Locate the cell with the specified text and output its (x, y) center coordinate. 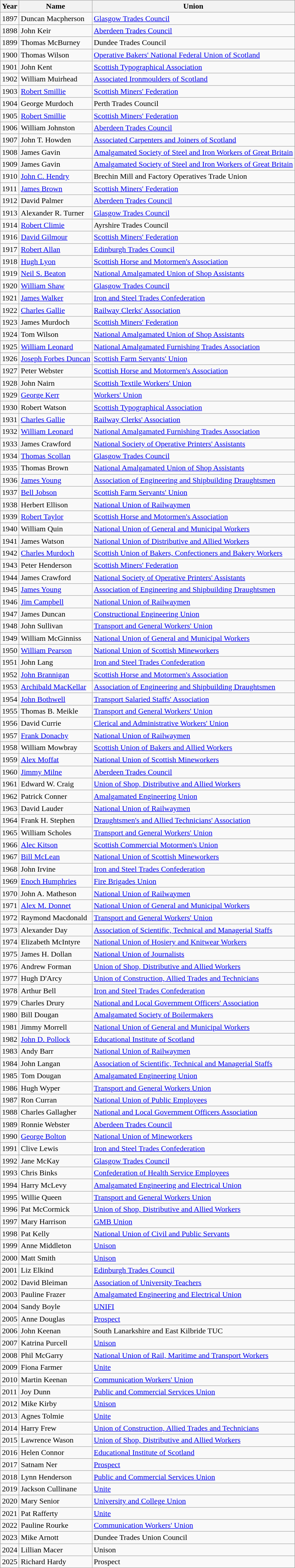
National Union of Public Employees (193, 1100)
National and Local Government Officers' Association (193, 1003)
Jim Campbell (56, 602)
1939 (10, 517)
Pauline Frazer (56, 1294)
1966 (10, 845)
UNIFI (193, 1307)
2006 (10, 1331)
Matt Smith (56, 1258)
2023 (10, 1538)
1979 (10, 1003)
1964 (10, 821)
James Watson (56, 541)
2017 (10, 1465)
Jimmy Milne (56, 772)
1907 (10, 140)
1958 (10, 748)
National Union of Hosiery and Knitwear Workers (193, 942)
Jane McKay (56, 1161)
Willie Queen (56, 1197)
National Union of Mineworkers (193, 1137)
1900 (10, 55)
Thomas Wilson (56, 55)
2014 (10, 1428)
Pat Kelly (56, 1234)
2010 (10, 1380)
1973 (10, 930)
James H. Dollan (56, 954)
2019 (10, 1489)
1983 (10, 1051)
1988 (10, 1112)
1946 (10, 602)
1903 (10, 91)
James Walker (56, 298)
Patrick Conner (56, 796)
Elizabeth McIntyre (56, 942)
1937 (10, 492)
1931 (10, 420)
1938 (10, 504)
2012 (10, 1404)
1975 (10, 954)
Amalgamated Society of Boilermakers (193, 1015)
University and College Union (193, 1501)
Tom Wilson (56, 334)
Mary Senior (56, 1501)
Alexander Day (56, 930)
George Bolton (56, 1137)
2000 (10, 1258)
1898 (10, 31)
James Brown (56, 189)
1936 (10, 480)
George Murdoch (56, 103)
Frank H. Stephen (56, 821)
1969 (10, 881)
Lawrence Wason (56, 1440)
Bill Dougan (56, 1015)
1980 (10, 1015)
1926 (10, 359)
Richard Hardy (56, 1562)
1960 (10, 772)
Scottish Union of Bakers and Allied Workers (193, 748)
1998 (10, 1234)
Chris Binks (56, 1173)
1954 (10, 699)
John Langan (56, 1064)
Association of University Teachers (193, 1282)
Bell Jobson (56, 492)
2025 (10, 1562)
Mike Kirby (56, 1404)
1995 (10, 1197)
Hugh Wyper (56, 1088)
Year (10, 6)
1965 (10, 833)
Scottish Textile Workers' Union (193, 383)
Jimmy Morrell (56, 1027)
Lynn Henderson (56, 1477)
Martin Keenan (56, 1380)
1947 (10, 614)
1942 (10, 553)
James Duncan (56, 614)
John Lang (56, 663)
1923 (10, 322)
John A. Matheson (56, 893)
1986 (10, 1088)
1905 (10, 116)
Associated Ironmoulders of Scotland (193, 79)
John T. Howden (56, 140)
1955 (10, 711)
Dundee Trades Union Council (193, 1538)
1924 (10, 334)
1910 (10, 177)
National Union of Rail, Maritime and Transport Workers (193, 1355)
Andy Barr (56, 1051)
William Quin (56, 529)
2003 (10, 1294)
1945 (10, 590)
Alexander R. Turner (56, 213)
1968 (10, 869)
Associated Carpenters and Joiners of Scotland (193, 140)
1928 (10, 383)
Raymond Macdonald (56, 918)
1989 (10, 1124)
John Nairn (56, 383)
Operative Bakers' National Federal Union of Scotland (193, 55)
1981 (10, 1027)
1935 (10, 468)
John Kent (56, 67)
1999 (10, 1246)
Transport Salaried Staffs' Association (193, 699)
1971 (10, 905)
2021 (10, 1513)
Robert Watson (56, 407)
Satnam Ner (56, 1465)
Workers' Union (193, 395)
Neil S. Beaton (56, 274)
1921 (10, 298)
Pauline Rourke (56, 1526)
1949 (10, 638)
1962 (10, 796)
George Kerr (56, 395)
William Pearson (56, 650)
1929 (10, 395)
Fire Brigades Union (193, 881)
Harry McLevy (56, 1185)
Constructional Engineering Union (193, 614)
William Johnston (56, 128)
Union (193, 6)
1909 (10, 164)
John Keenan (56, 1331)
William Shaw (56, 286)
Frank Donachy (56, 735)
National Union of Civil and Public Servants (193, 1234)
John Sullivan (56, 626)
1932 (10, 432)
1959 (10, 760)
Joseph Forbes Duncan (56, 359)
1984 (10, 1064)
Phil McGarry (56, 1355)
Alex Moffat (56, 760)
Charles Murdoch (56, 553)
1972 (10, 918)
Anne Middleton (56, 1246)
1970 (10, 893)
William Mowbray (56, 748)
Peter Webster (56, 371)
1997 (10, 1222)
Mike Arnott (56, 1538)
1933 (10, 444)
1951 (10, 663)
Hugh Lyon (56, 261)
2024 (10, 1550)
National and Local Government Officers Association (193, 1112)
1908 (10, 152)
Fiona Farmer (56, 1367)
1953 (10, 687)
Scottish Commercial Motormen's Union (193, 845)
John Bothwell (56, 699)
1993 (10, 1173)
2016 (10, 1452)
1901 (10, 67)
Duncan Macpherson (56, 19)
Andrew Forman (56, 966)
William McGinniss (56, 638)
Robert Taylor (56, 517)
1902 (10, 79)
Robert Allan (56, 249)
1925 (10, 346)
1948 (10, 626)
1977 (10, 979)
1991 (10, 1149)
Clive Lewis (56, 1149)
1920 (10, 286)
Thomas B. Meikle (56, 711)
William Scholes (56, 833)
1899 (10, 43)
Jackson Cullinane (56, 1489)
Pat Rafferty (56, 1513)
Agnes Tolmie (56, 1416)
Archibald MacKellar (56, 687)
2007 (10, 1343)
1918 (10, 261)
Thomas Scollan (56, 456)
Thomas McBurney (56, 43)
Enoch Humphries (56, 881)
1906 (10, 128)
Thomas Brown (56, 468)
John Irvine (56, 869)
Katrina Purcell (56, 1343)
1912 (10, 201)
1944 (10, 578)
2015 (10, 1440)
1956 (10, 723)
Alex M. Donnet (56, 905)
Scottish Union of Bakers, Confectioners and Bakery Workers (193, 553)
1967 (10, 857)
Name (56, 6)
2018 (10, 1477)
Ronnie Webster (56, 1124)
David Gilmour (56, 237)
Lillian Macer (56, 1550)
Anne Douglas (56, 1319)
2020 (10, 1501)
1917 (10, 249)
Ron Curran (56, 1100)
1914 (10, 225)
1963 (10, 808)
2022 (10, 1526)
David Bleiman (56, 1282)
Harry Frew (56, 1428)
Herbert Ellison (56, 504)
Pat McCormick (56, 1209)
1922 (10, 310)
Charles Drury (56, 1003)
1952 (10, 675)
Arthur Bell (56, 991)
1943 (10, 565)
1950 (10, 650)
2009 (10, 1367)
William Muirhead (56, 79)
David Palmer (56, 201)
1987 (10, 1100)
1990 (10, 1137)
1976 (10, 966)
Brechin Mill and Factory Operatives Trade Union (193, 177)
Confederation of Health Service Employees (193, 1173)
2005 (10, 1319)
1996 (10, 1209)
Joy Dunn (56, 1392)
1982 (10, 1039)
Draughtsmen's and Allied Technicians' Association (193, 821)
1919 (10, 274)
1941 (10, 541)
David Lauder (56, 808)
GMB Union (193, 1222)
2013 (10, 1416)
Sandy Boyle (56, 1307)
Edward W. Craig (56, 784)
Robert Climie (56, 225)
1940 (10, 529)
1916 (10, 237)
John Brannigan (56, 675)
Liz Elkind (56, 1270)
1978 (10, 991)
2001 (10, 1270)
South Lanarkshire and East Kilbride TUC (193, 1331)
2011 (10, 1392)
National Union of Journalists (193, 954)
1974 (10, 942)
2002 (10, 1282)
2008 (10, 1355)
1934 (10, 456)
1897 (10, 19)
Peter Henderson (56, 565)
John C. Hendry (56, 177)
1994 (10, 1185)
John Keir (56, 31)
1957 (10, 735)
Ayrshire Trades Council (193, 225)
Tom Dougan (56, 1076)
1927 (10, 371)
1904 (10, 103)
Mary Harrison (56, 1222)
Clerical and Administrative Workers' Union (193, 723)
Dundee Trades Council (193, 43)
Charles Gallagher (56, 1112)
John D. Pollock (56, 1039)
Hugh D'Arcy (56, 979)
David Currie (56, 723)
Alec Kitson (56, 845)
1930 (10, 407)
2004 (10, 1307)
James Murdoch (56, 322)
Perth Trades Council (193, 103)
1961 (10, 784)
1992 (10, 1161)
National Union of Distributive and Allied Workers (193, 541)
1913 (10, 213)
1985 (10, 1076)
Helen Connor (56, 1452)
Bill McLean (56, 857)
1911 (10, 189)
